Extract the [x, y] coordinate from the center of the cell holding the provided text.  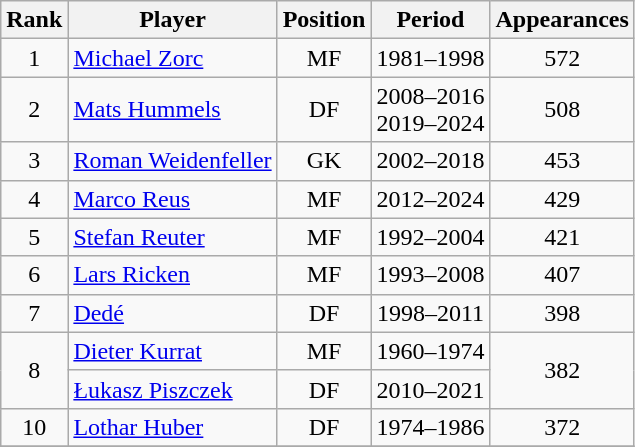
Michael Zorc [172, 58]
10 [34, 427]
382 [562, 370]
429 [562, 199]
Dedé [172, 313]
GK [324, 161]
Łukasz Piszczek [172, 389]
Lothar Huber [172, 427]
1998–2011 [430, 313]
Player [172, 20]
Appearances [562, 20]
572 [562, 58]
1 [34, 58]
Marco Reus [172, 199]
Stefan Reuter [172, 237]
1960–1974 [430, 351]
398 [562, 313]
1981–1998 [430, 58]
421 [562, 237]
Mats Hummels [172, 110]
508 [562, 110]
1992–2004 [430, 237]
5 [34, 237]
6 [34, 275]
Dieter Kurrat [172, 351]
2010–2021 [430, 389]
372 [562, 427]
1993–2008 [430, 275]
7 [34, 313]
2 [34, 110]
2008–20162019–2024 [430, 110]
Position [324, 20]
Lars Ricken [172, 275]
453 [562, 161]
4 [34, 199]
8 [34, 370]
2002–2018 [430, 161]
2012–2024 [430, 199]
1974–1986 [430, 427]
3 [34, 161]
Period [430, 20]
Rank [34, 20]
Roman Weidenfeller [172, 161]
407 [562, 275]
